Capture the cell that displays the provided text and extract its (X, Y) central coordinate. 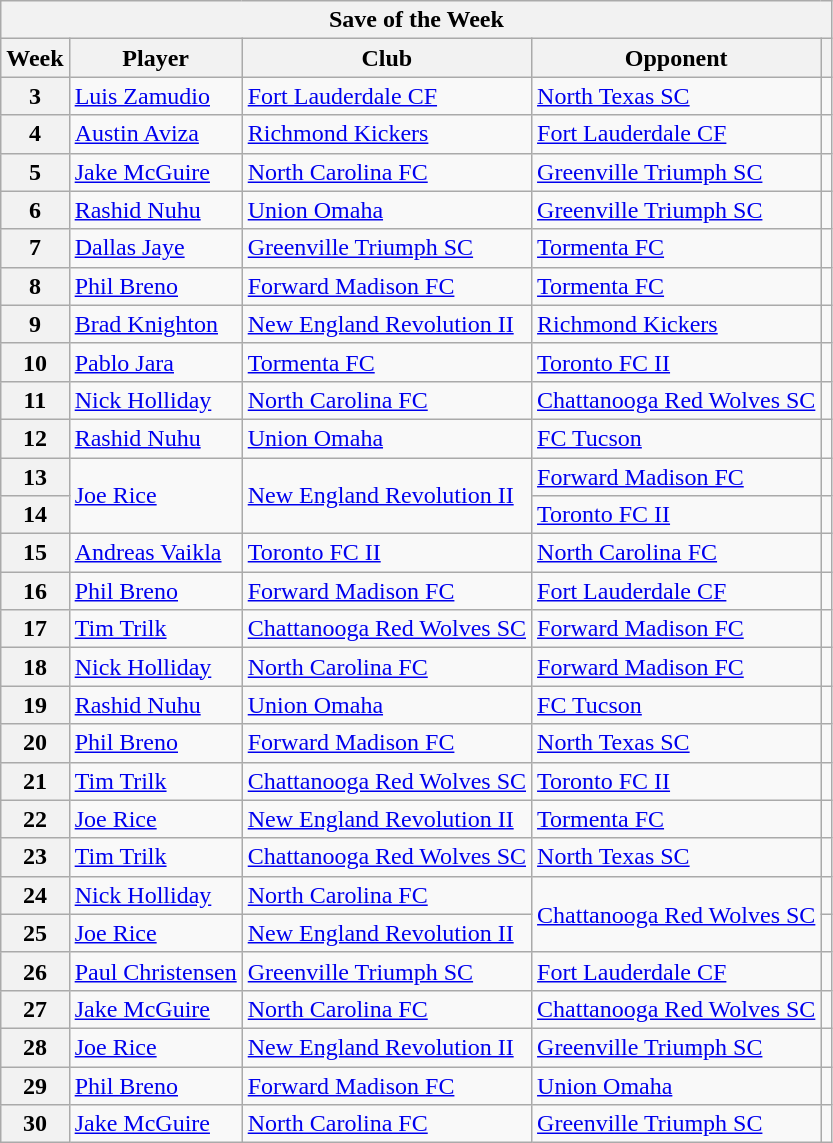
Week (35, 58)
Dallas Jaye (156, 248)
Pablo Jara (156, 362)
21 (35, 781)
Austin Aviza (156, 134)
24 (35, 895)
5 (35, 172)
3 (35, 96)
4 (35, 134)
26 (35, 971)
Paul Christensen (156, 971)
20 (35, 743)
7 (35, 248)
22 (35, 819)
11 (35, 400)
17 (35, 629)
8 (35, 286)
10 (35, 362)
19 (35, 705)
6 (35, 210)
23 (35, 857)
13 (35, 477)
Save of the Week (416, 20)
29 (35, 1085)
Brad Knighton (156, 324)
18 (35, 667)
27 (35, 1009)
Luis Zamudio (156, 96)
30 (35, 1124)
15 (35, 553)
28 (35, 1047)
12 (35, 438)
Andreas Vaikla (156, 553)
9 (35, 324)
16 (35, 591)
Club (386, 58)
Opponent (676, 58)
25 (35, 933)
Player (156, 58)
14 (35, 515)
